From the cell containing the given text, extract its center point as (x, y) coordinate. 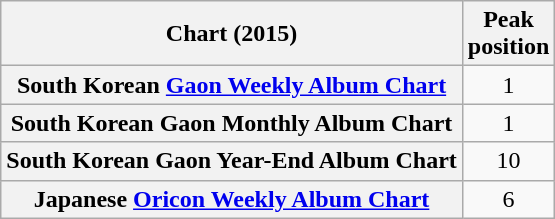
Peakposition (508, 34)
South Korean Gaon Year-End Album Chart (232, 161)
Chart (2015) (232, 34)
South Korean Gaon Weekly Album Chart (232, 85)
6 (508, 199)
Japanese Oricon Weekly Album Chart (232, 199)
South Korean Gaon Monthly Album Chart (232, 123)
10 (508, 161)
